Find where the given text appears and provide that cell's center as [X, Y] coordinate. 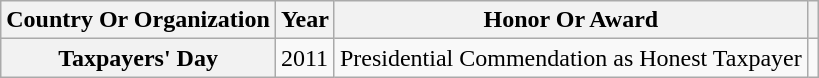
Taxpayers' Day [138, 58]
Year [304, 20]
Country Or Organization [138, 20]
Honor Or Award [570, 20]
2011 [304, 58]
Presidential Commendation as Honest Taxpayer [570, 58]
